Scan for the cell matching the given text and deliver its (x, y) coordinate at center. 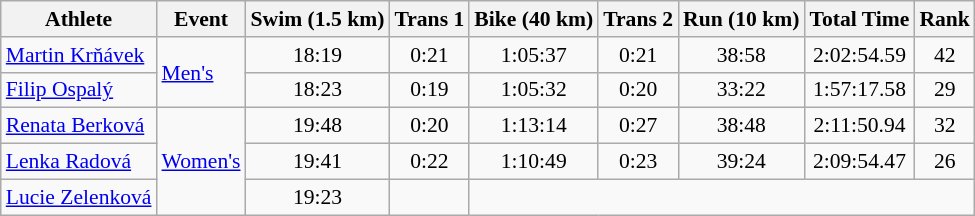
Total Time (860, 19)
Trans 1 (429, 19)
Martin Krňávek (79, 55)
0:19 (429, 90)
2:02:54.59 (860, 55)
Bike (40 km) (534, 19)
Athlete (79, 19)
38:48 (741, 126)
18:19 (318, 55)
1:13:14 (534, 126)
Run (10 km) (741, 19)
0:23 (638, 162)
1:10:49 (534, 162)
Filip Ospalý (79, 90)
33:22 (741, 90)
1:57:17.58 (860, 90)
26 (944, 162)
19:41 (318, 162)
19:48 (318, 126)
2:09:54.47 (860, 162)
1:05:37 (534, 55)
Trans 2 (638, 19)
Swim (1.5 km) (318, 19)
Lenka Radová (79, 162)
19:23 (318, 197)
39:24 (741, 162)
32 (944, 126)
Men's (202, 72)
Rank (944, 19)
42 (944, 55)
0:27 (638, 126)
38:58 (741, 55)
2:11:50.94 (860, 126)
Lucie Zelenková (79, 197)
1:05:32 (534, 90)
18:23 (318, 90)
Event (202, 19)
29 (944, 90)
0:22 (429, 162)
Renata Berková (79, 126)
Women's (202, 162)
